Identify which cell holds the provided text, then report its (x, y) central coordinate. 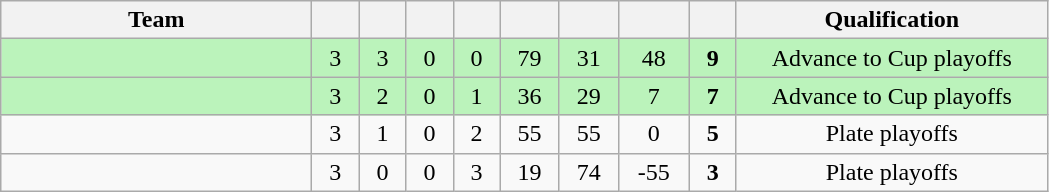
31 (588, 58)
48 (654, 58)
Team (156, 20)
5 (712, 134)
29 (588, 96)
Qualification (892, 20)
74 (588, 172)
79 (530, 58)
19 (530, 172)
36 (530, 96)
-55 (654, 172)
9 (712, 58)
